Scan for the cell matching the given text and deliver its [x, y] coordinate at center. 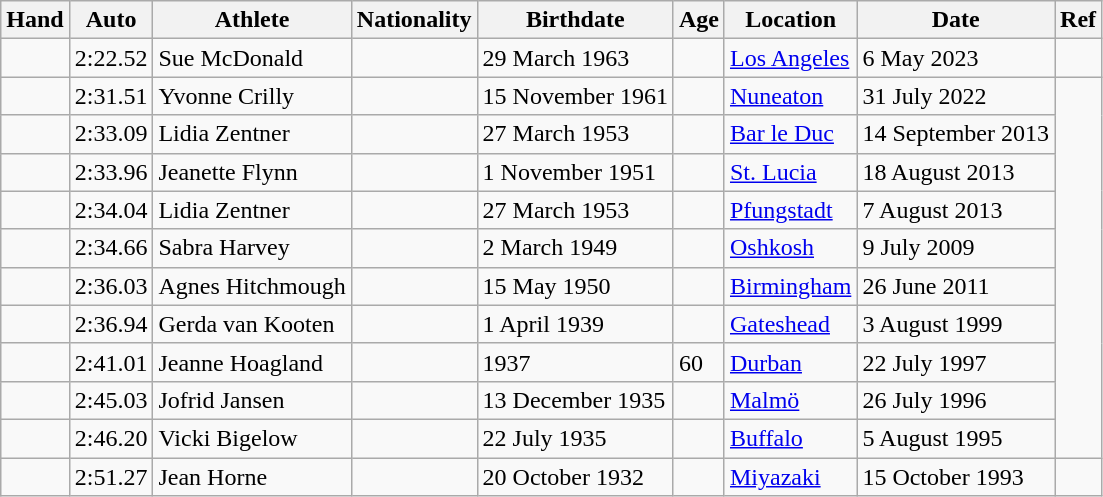
5 August 1995 [956, 438]
31 July 2022 [956, 96]
2:33.09 [111, 134]
Miyazaki [790, 477]
7 August 2013 [956, 210]
2:34.66 [111, 248]
Nuneaton [790, 96]
1 April 1939 [575, 324]
Yvonne Crilly [252, 96]
Hand [35, 20]
Bar le Duc [790, 134]
60 [698, 362]
22 July 1935 [575, 438]
Los Angeles [790, 58]
Vicki Bigelow [252, 438]
2:51.27 [111, 477]
2:45.03 [111, 400]
2:34.04 [111, 210]
Jean Horne [252, 477]
Ref [1078, 20]
Gerda van Kooten [252, 324]
2 March 1949 [575, 248]
26 June 2011 [956, 286]
18 August 2013 [956, 172]
2:33.96 [111, 172]
Pfungstadt [790, 210]
15 October 1993 [956, 477]
Birmingham [790, 286]
2:46.20 [111, 438]
Sue McDonald [252, 58]
Buffalo [790, 438]
1 November 1951 [575, 172]
Athlete [252, 20]
29 March 1963 [575, 58]
2:36.94 [111, 324]
9 July 2009 [956, 248]
2:31.51 [111, 96]
Jeanette Flynn [252, 172]
15 November 1961 [575, 96]
15 May 1950 [575, 286]
St. Lucia [790, 172]
Auto [111, 20]
13 December 1935 [575, 400]
22 July 1997 [956, 362]
Nationality [414, 20]
26 July 1996 [956, 400]
20 October 1932 [575, 477]
Oshkosh [790, 248]
14 September 2013 [956, 134]
3 August 1999 [956, 324]
Sabra Harvey [252, 248]
Jeanne Hoagland [252, 362]
6 May 2023 [956, 58]
Age [698, 20]
2:36.03 [111, 286]
Location [790, 20]
Gateshead [790, 324]
Birthdate [575, 20]
Jofrid Jansen [252, 400]
2:41.01 [111, 362]
Agnes Hitchmough [252, 286]
1937 [575, 362]
2:22.52 [111, 58]
Date [956, 20]
Durban [790, 362]
Malmö [790, 400]
